Determine the [X, Y] coordinate at the center of the cell enclosing the given text.  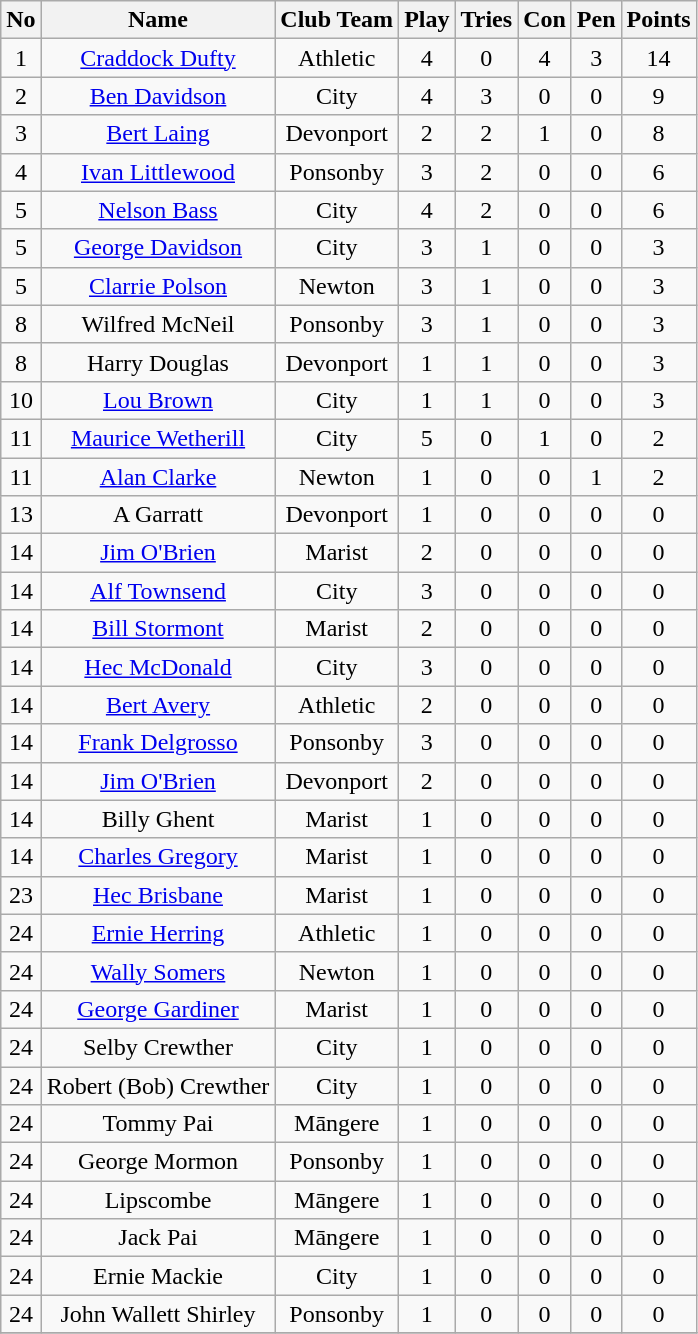
Club Team [337, 20]
Bert Avery [158, 705]
A Garratt [158, 515]
George Gardiner [158, 1009]
Tommy Pai [158, 1124]
Pen [596, 20]
9 [658, 96]
Points [658, 20]
Play [427, 20]
10 [21, 400]
Hec McDonald [158, 667]
Ernie Mackie [158, 1276]
Ivan Littlewood [158, 172]
Alf Townsend [158, 591]
George Mormon [158, 1162]
Tries [486, 20]
Billy Ghent [158, 819]
13 [21, 515]
No [21, 20]
Bert Laing [158, 134]
Lou Brown [158, 400]
Lipscombe [158, 1200]
Nelson Bass [158, 210]
Clarrie Polson [158, 286]
Charles Gregory [158, 857]
Hec Brisbane [158, 895]
John Wallett Shirley [158, 1314]
Frank Delgrosso [158, 743]
Name [158, 20]
Maurice Wetherill [158, 438]
George Davidson [158, 248]
Robert (Bob) Crewther [158, 1085]
Alan Clarke [158, 477]
Wally Somers [158, 971]
Craddock Dufty [158, 58]
Jack Pai [158, 1238]
Ernie Herring [158, 933]
23 [21, 895]
Wilfred McNeil [158, 324]
Bill Stormont [158, 629]
Con [545, 20]
Selby Crewther [158, 1047]
Harry Douglas [158, 362]
Ben Davidson [158, 96]
